Return [x, y] of the center of cell containing provided text 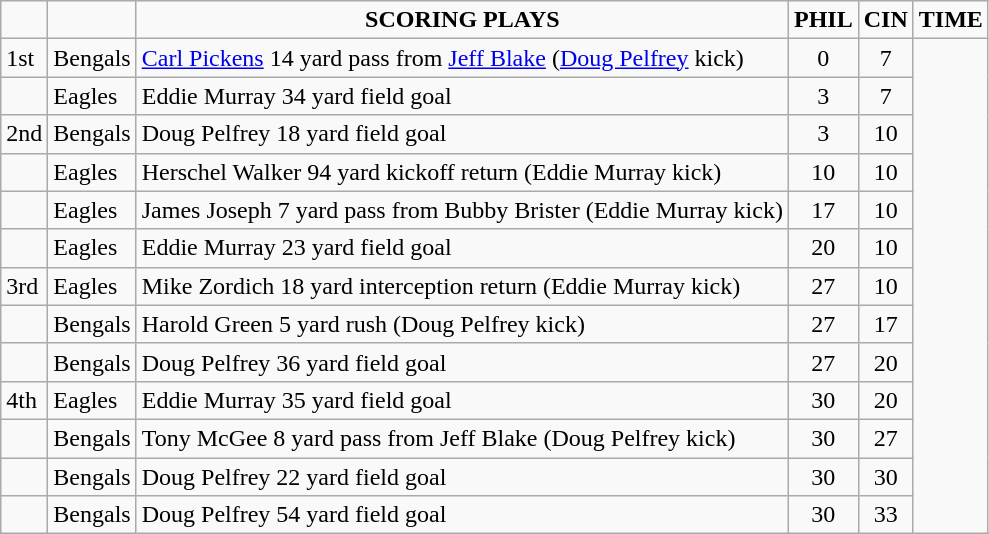
Doug Pelfrey 18 yard field goal [462, 134]
James Joseph 7 yard pass from Bubby Brister (Eddie Murray kick) [462, 210]
Eddie Murray 34 yard field goal [462, 96]
Doug Pelfrey 22 yard field goal [462, 477]
4th [24, 400]
33 [886, 515]
SCORING PLAYS [462, 20]
1st [24, 58]
CIN [886, 20]
Tony McGee 8 yard pass from Jeff Blake (Doug Pelfrey kick) [462, 438]
Harold Green 5 yard rush (Doug Pelfrey kick) [462, 324]
Mike Zordich 18 yard interception return (Eddie Murray kick) [462, 286]
Carl Pickens 14 yard pass from Jeff Blake (Doug Pelfrey kick) [462, 58]
Eddie Murray 35 yard field goal [462, 400]
0 [823, 58]
Herschel Walker 94 yard kickoff return (Eddie Murray kick) [462, 172]
PHIL [823, 20]
TIME [950, 20]
Eddie Murray 23 yard field goal [462, 248]
3rd [24, 286]
Doug Pelfrey 54 yard field goal [462, 515]
Doug Pelfrey 36 yard field goal [462, 362]
2nd [24, 134]
